Capture the cell that displays the provided text and extract its (X, Y) central coordinate. 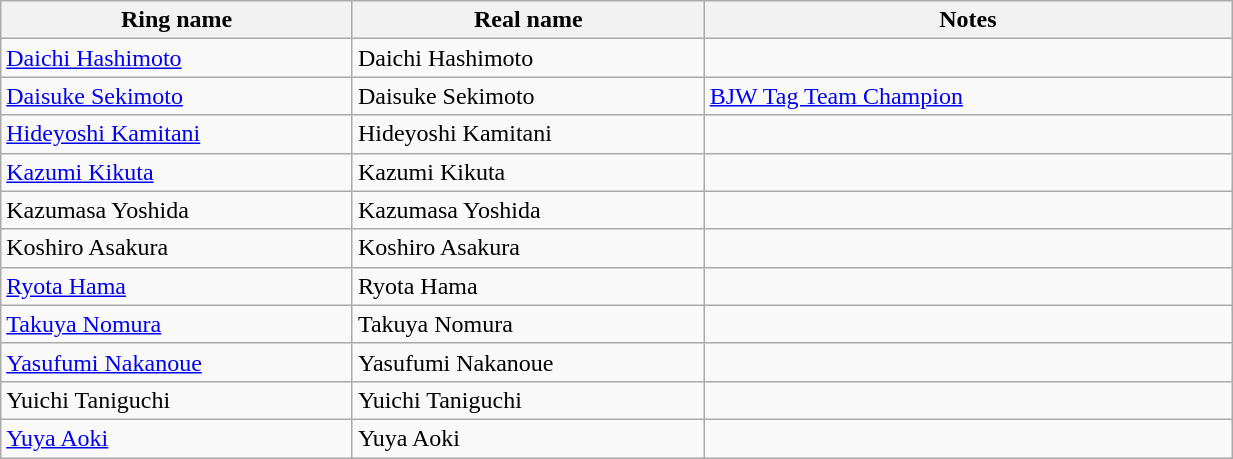
BJW Tag Team Champion (968, 96)
Real name (528, 20)
Notes (968, 20)
Ring name (177, 20)
